From the cell containing the given text, extract its center point as [X, Y] coordinate. 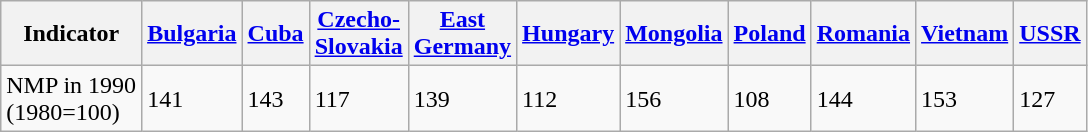
156 [674, 98]
NMP in 1990(1980=100) [72, 98]
USSR [1050, 34]
153 [965, 98]
Bulgaria [192, 34]
108 [770, 98]
112 [568, 98]
127 [1050, 98]
Mongolia [674, 34]
144 [863, 98]
Hungary [568, 34]
EastGermany [462, 34]
Vietnam [965, 34]
141 [192, 98]
Indicator [72, 34]
117 [358, 98]
Czecho-Slovakia [358, 34]
Cuba [276, 34]
143 [276, 98]
139 [462, 98]
Poland [770, 34]
Romania [863, 34]
